Return (X, Y) of the center of cell containing provided text 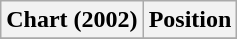
Chart (2002) (72, 20)
Position (190, 20)
